Pinpoint the cell where the given text exists, returning its (X, Y) midpoint coordinate. 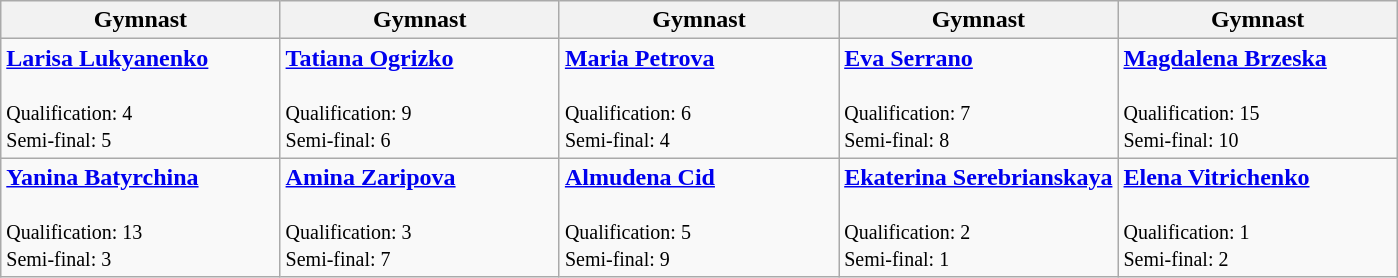
Eva SerranoQualification: 7Semi-final: 8 (978, 98)
Tatiana OgrizkoQualification: 9Semi-final: 6 (420, 98)
Larisa LukyanenkoQualification: 4Semi-final: 5 (140, 98)
Amina ZaripovaQualification: 3Semi-final: 7 (420, 218)
Ekaterina SerebrianskayaQualification: 2Semi-final: 1 (978, 218)
Maria PetrovaQualification: 6Semi-final: 4 (698, 98)
Yanina BatyrchinaQualification: 13Semi-final: 3 (140, 218)
Elena VitrichenkoQualification: 1Semi-final: 2 (1258, 218)
Almudena CidQualification: 5Semi-final: 9 (698, 218)
Magdalena BrzeskaQualification: 15Semi-final: 10 (1258, 98)
